Detect which cell encompasses the target text, then output its [X, Y] center coordinate. 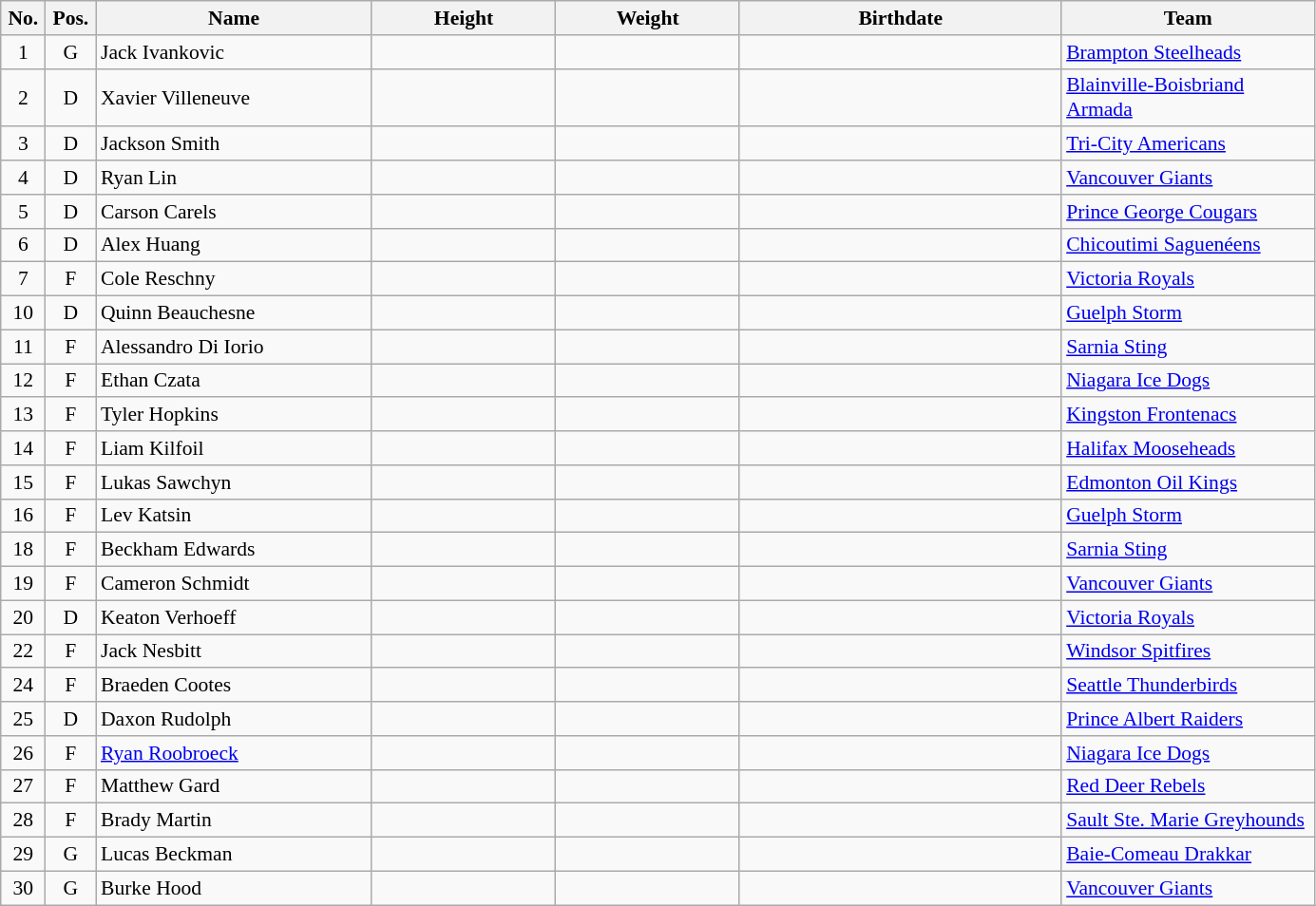
4 [23, 178]
25 [23, 719]
30 [23, 888]
10 [23, 313]
27 [23, 786]
Lucas Beckman [234, 855]
11 [23, 347]
Halifax Mooseheads [1188, 448]
Ryan Roobroeck [234, 753]
22 [23, 651]
12 [23, 381]
Braeden Cootes [234, 686]
Kingston Frontenacs [1188, 415]
Pos. [70, 18]
Edmonton Oil Kings [1188, 482]
Height [464, 18]
Prince Albert Raiders [1188, 719]
Brampton Steelheads [1188, 52]
Birthdate [901, 18]
1 [23, 52]
Lukas Sawchyn [234, 482]
20 [23, 617]
Beckham Edwards [234, 550]
6 [23, 245]
Ryan Lin [234, 178]
Lev Katsin [234, 516]
Jack Nesbitt [234, 651]
Burke Hood [234, 888]
Alessandro Di Iorio [234, 347]
Chicoutimi Saguenéens [1188, 245]
Baie-Comeau Drakkar [1188, 855]
Cameron Schmidt [234, 584]
7 [23, 279]
Prince George Cougars [1188, 212]
Daxon Rudolph [234, 719]
Jack Ivankovic [234, 52]
Alex Huang [234, 245]
Quinn Beauchesne [234, 313]
Brady Martin [234, 821]
24 [23, 686]
19 [23, 584]
Tyler Hopkins [234, 415]
Xavier Villeneuve [234, 97]
15 [23, 482]
Sault Ste. Marie Greyhounds [1188, 821]
Jackson Smith [234, 144]
No. [23, 18]
Matthew Gard [234, 786]
Windsor Spitfires [1188, 651]
Tri-City Americans [1188, 144]
13 [23, 415]
18 [23, 550]
29 [23, 855]
Cole Reschny [234, 279]
Seattle Thunderbirds [1188, 686]
5 [23, 212]
Carson Carels [234, 212]
16 [23, 516]
Name [234, 18]
Team [1188, 18]
Weight [648, 18]
14 [23, 448]
28 [23, 821]
Liam Kilfoil [234, 448]
Blainville-Boisbriand Armada [1188, 97]
26 [23, 753]
Keaton Verhoeff [234, 617]
Ethan Czata [234, 381]
3 [23, 144]
2 [23, 97]
Red Deer Rebels [1188, 786]
